Identify which cell holds the provided text, then report its (X, Y) central coordinate. 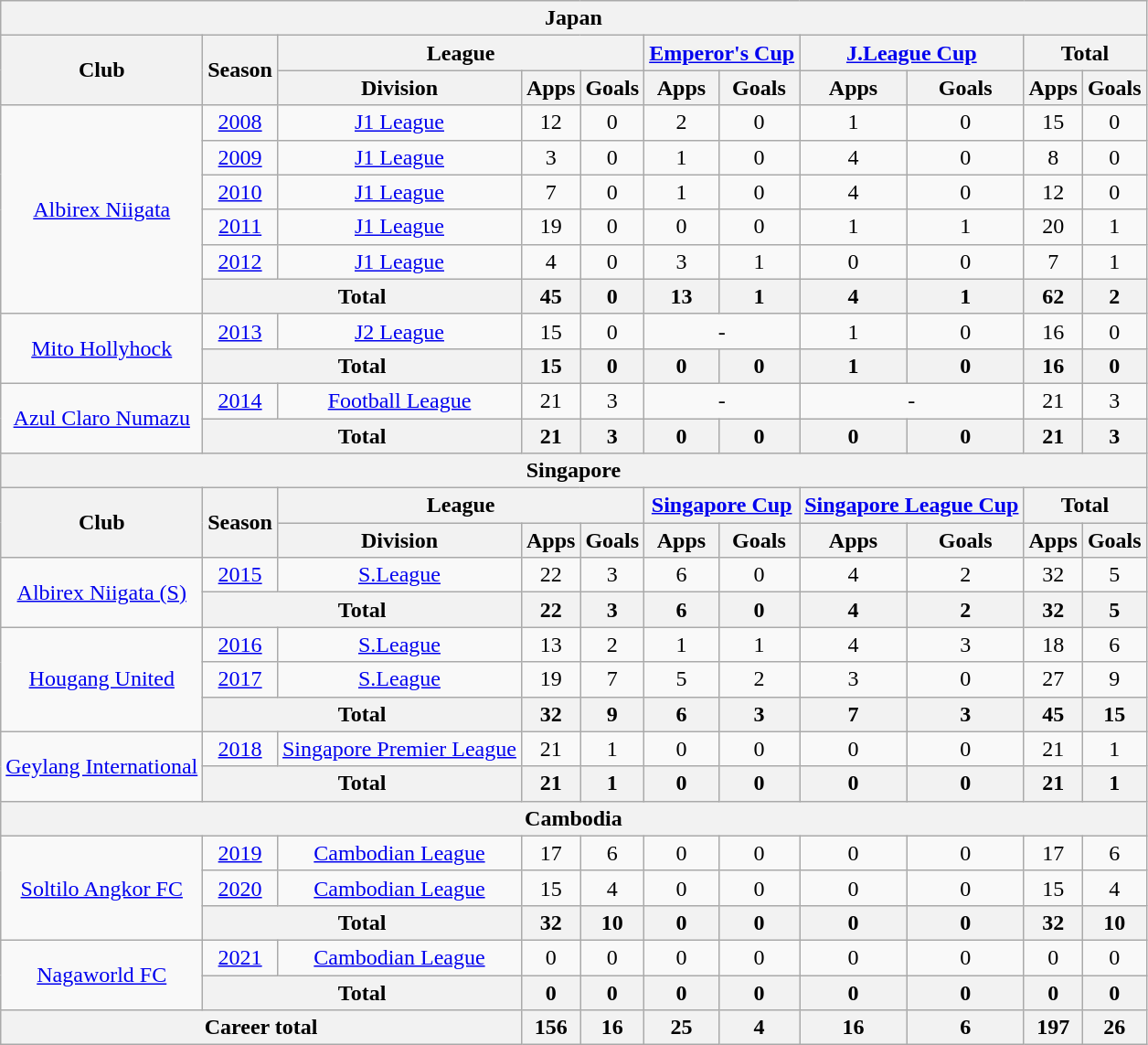
Career total (261, 1028)
J2 League (399, 331)
2011 (240, 227)
Nagaworld FC (102, 975)
Singapore (574, 471)
Emperor's Cup (722, 53)
2012 (240, 261)
Albirex Niigata (S) (102, 592)
8 (1053, 157)
Geylang International (102, 766)
156 (550, 1028)
26 (1114, 1028)
Mito Hollyhock (102, 348)
62 (1053, 296)
2020 (240, 888)
Singapore Cup (722, 506)
2010 (240, 192)
2013 (240, 331)
20 (1053, 227)
Singapore Premier League (399, 749)
2015 (240, 575)
18 (1053, 645)
Football League (399, 400)
27 (1053, 679)
197 (1053, 1028)
Soltilo Angkor FC (102, 888)
Azul Claro Numazu (102, 418)
2009 (240, 157)
Singapore League Cup (912, 506)
2019 (240, 853)
Cambodia (574, 818)
2016 (240, 645)
2017 (240, 679)
2018 (240, 749)
2008 (240, 123)
J.League Cup (912, 53)
2021 (240, 957)
Japan (574, 18)
2014 (240, 400)
Albirex Niigata (102, 209)
25 (682, 1028)
Hougang United (102, 679)
